From the cell containing the given text, extract its center point as (X, Y) coordinate. 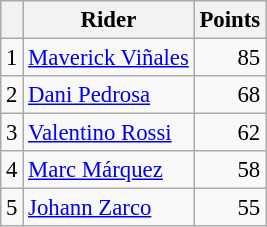
4 (12, 170)
85 (230, 58)
62 (230, 133)
68 (230, 95)
Dani Pedrosa (108, 95)
Valentino Rossi (108, 133)
Marc Márquez (108, 170)
2 (12, 95)
3 (12, 133)
55 (230, 208)
Johann Zarco (108, 208)
Maverick Viñales (108, 58)
Points (230, 20)
1 (12, 58)
5 (12, 208)
Rider (108, 20)
58 (230, 170)
